Identify which cell holds the provided text, then report its [X, Y] central coordinate. 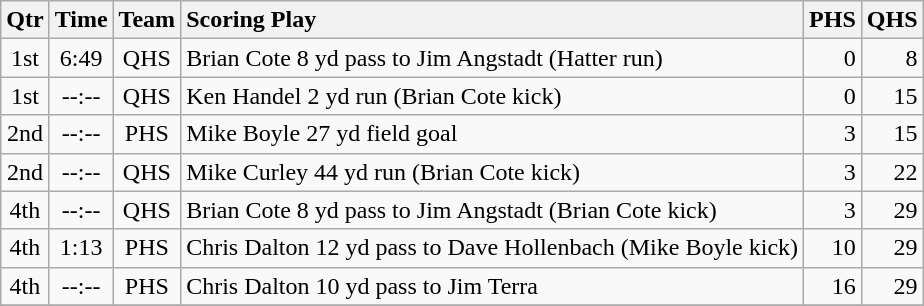
22 [892, 172]
Chris Dalton 10 yd pass to Jim Terra [492, 286]
Brian Cote 8 yd pass to Jim Angstadt (Hatter run) [492, 58]
10 [833, 248]
Chris Dalton 12 yd pass to Dave Hollenbach (Mike Boyle kick) [492, 248]
6:49 [81, 58]
Time [81, 20]
1:13 [81, 248]
Mike Curley 44 yd run (Brian Cote kick) [492, 172]
Qtr [25, 20]
Brian Cote 8 yd pass to Jim Angstadt (Brian Cote kick) [492, 210]
Team [147, 20]
Scoring Play [492, 20]
8 [892, 58]
Mike Boyle 27 yd field goal [492, 134]
16 [833, 286]
Ken Handel 2 yd run (Brian Cote kick) [492, 96]
